Locate the cell with the specified text and output its (X, Y) center coordinate. 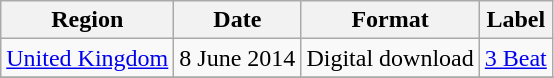
Date (238, 20)
Digital download (390, 58)
Region (88, 20)
United Kingdom (88, 58)
Label (516, 20)
Format (390, 20)
3 Beat (516, 58)
8 June 2014 (238, 58)
